Find where the given text appears and provide that cell's center as (X, Y) coordinate. 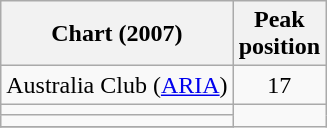
17 (279, 85)
Australia Club (ARIA) (117, 85)
Chart (2007) (117, 34)
Peakposition (279, 34)
